Return [X, Y] of the center of cell containing provided text 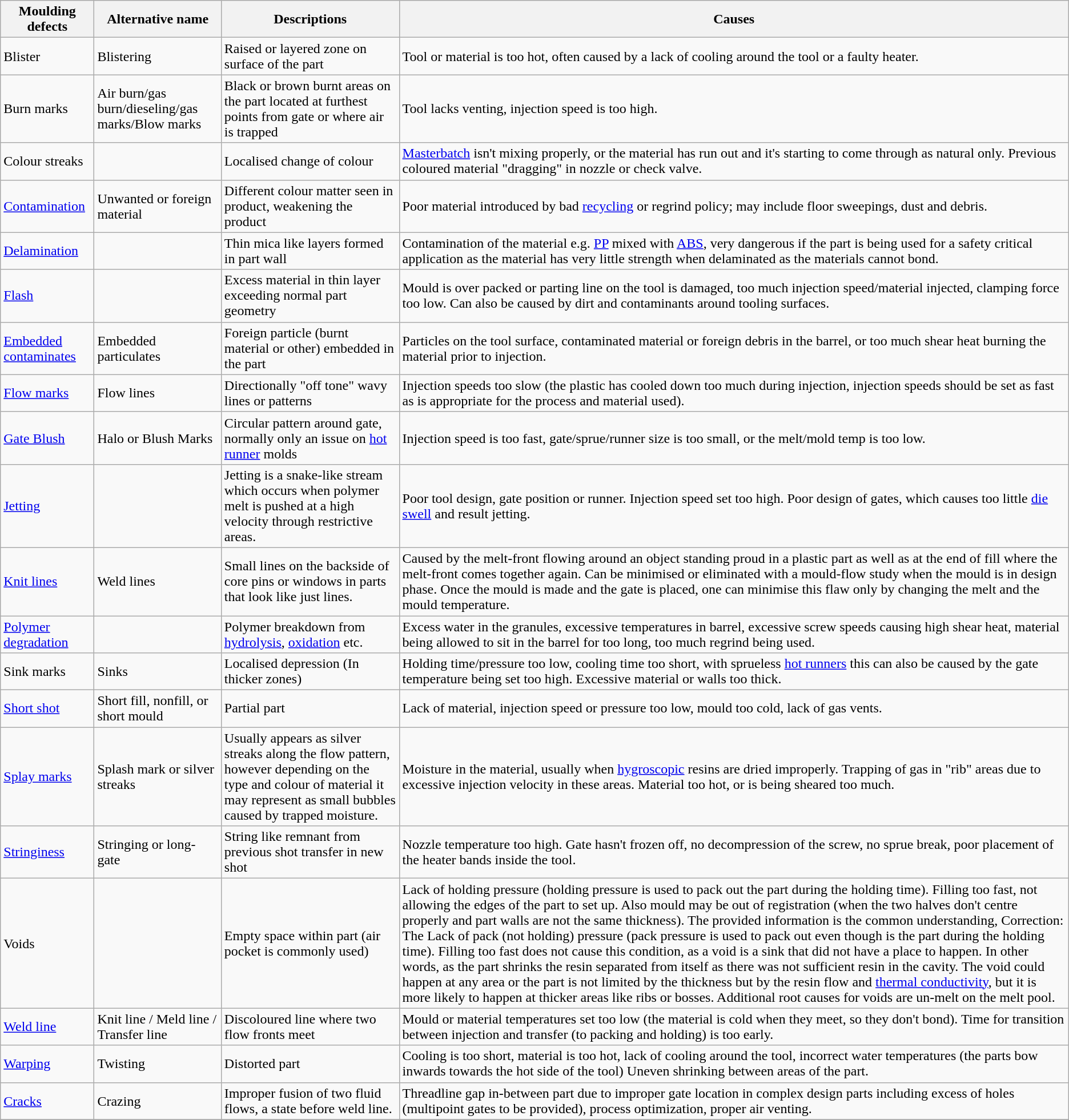
Crazing [158, 1101]
Directionally "off tone" wavy lines or patterns [310, 393]
Excess material in thin layer exceeding normal part geometry [310, 296]
Moulding defects [47, 19]
Descriptions [310, 19]
Weld lines [158, 581]
Partial part [310, 709]
Poor material introduced by bad recycling or regrind policy; may include floor sweepings, dust and debris. [734, 206]
Foreign particle (burnt material or other) embedded in the part [310, 348]
Tool or material is too hot, often caused by a lack of cooling around the tool or a faulty heater. [734, 56]
Splay marks [47, 776]
Jetting [47, 506]
Weld line [47, 1026]
Black or brown burnt areas on the part located at furthest points from gate or where air is trapped [310, 108]
Particles on the tool surface, contaminated material or foreign debris in the barrel, or too much shear heat burning the material prior to injection. [734, 348]
Embedded particulates [158, 348]
Distorted part [310, 1064]
Gate Blush [47, 438]
Circular pattern around gate, normally only an issue on hot runner molds [310, 438]
Lack of material, injection speed or pressure too low, mould too cold, lack of gas vents. [734, 709]
Unwanted or foreign material [158, 206]
Improper fusion of two fluid flows, a state before weld line. [310, 1101]
Polymer breakdown from hydrolysis, oxidation etc. [310, 634]
Thin mica like layers formed in part wall [310, 251]
Sink marks [47, 671]
Discoloured line where two flow fronts meet [310, 1026]
Poor tool design, gate position or runner. Injection speed set too high. Poor design of gates, which causes too little die swell and result jetting. [734, 506]
Stringiness [47, 852]
Flash [47, 296]
Halo or Blush Marks [158, 438]
Cracks [47, 1101]
Knit lines [47, 581]
Injection speed is too fast, gate/sprue/runner size is too small, or the melt/mold temp is too low. [734, 438]
Flow lines [158, 393]
Small lines on the backside of core pins or windows in parts that look like just lines. [310, 581]
Warping [47, 1064]
Splash mark or silver streaks [158, 776]
Short fill, nonfill, or short mould [158, 709]
String like remnant from previous shot transfer in new shot [310, 852]
Tool lacks venting, injection speed is too high. [734, 108]
Flow marks [47, 393]
Air burn/gas burn/dieseling/gas marks/Blow marks [158, 108]
Sinks [158, 671]
Colour streaks [47, 161]
Stringing or long-gate [158, 852]
Localised depression (In thicker zones) [310, 671]
Knit line / Meld line / Transfer line [158, 1026]
Delamination [47, 251]
Localised change of colour [310, 161]
Causes [734, 19]
Jetting is a snake-like stream which occurs when polymer melt is pushed at a high velocity through restrictive areas. [310, 506]
Polymer degradation [47, 634]
Blister [47, 56]
Voids [47, 943]
Short shot [47, 709]
Blistering [158, 56]
Embedded contaminates [47, 348]
Empty space within part (air pocket is commonly used) [310, 943]
Alternative name [158, 19]
Twisting [158, 1064]
Different colour matter seen in product, weakening the product [310, 206]
Raised or layered zone on surface of the part [310, 56]
Burn marks [47, 108]
Contamination [47, 206]
